Provide the (X, Y) coordinate of the cell's center where the given text is located.  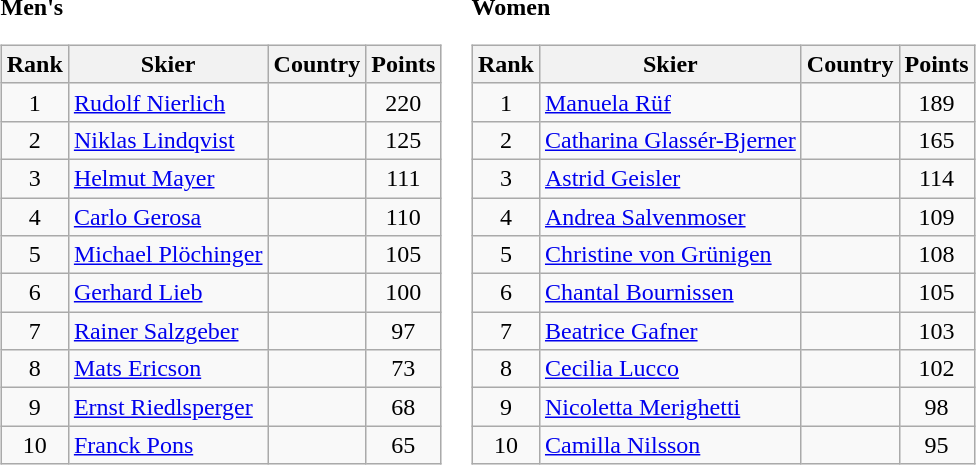
Camilla Nilsson (670, 445)
95 (936, 445)
Chantal Bournissen (670, 293)
Catharina Glassér-Bjerner (670, 140)
114 (936, 178)
Rudolf Nierlich (168, 102)
100 (404, 293)
220 (404, 102)
65 (404, 445)
Helmut Mayer (168, 178)
125 (404, 140)
Andrea Salvenmoser (670, 217)
Gerhard Lieb (168, 293)
Astrid Geisler (670, 178)
73 (404, 369)
111 (404, 178)
102 (936, 369)
Niklas Lindqvist (168, 140)
Christine von Grünigen (670, 255)
Ernst Riedlsperger (168, 407)
165 (936, 140)
Nicoletta Merighetti (670, 407)
109 (936, 217)
98 (936, 407)
97 (404, 331)
110 (404, 217)
Mats Ericson (168, 369)
103 (936, 331)
Cecilia Lucco (670, 369)
Franck Pons (168, 445)
Carlo Gerosa (168, 217)
Michael Plöchinger (168, 255)
Manuela Rüf (670, 102)
Rainer Salzgeber (168, 331)
Beatrice Gafner (670, 331)
189 (936, 102)
68 (404, 407)
108 (936, 255)
